Pinpoint the cell where the given text exists, returning its [X, Y] midpoint coordinate. 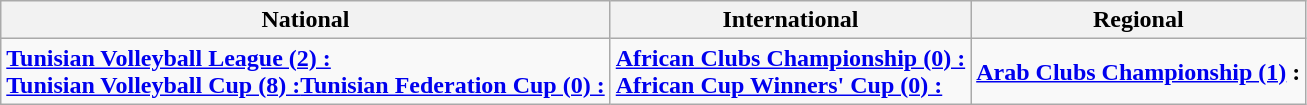
International [790, 20]
Tunisian Volleyball League (2) :Tunisian Volleyball Cup (8) :Tunisian Federation Cup (0) : [306, 72]
National [306, 20]
African Clubs Championship (0) :African Cup Winners' Cup (0) : [790, 72]
Regional [1138, 20]
Arab Clubs Championship (1) : [1138, 72]
